Search for the cell housing the specified text and yield its [X, Y] center coordinate. 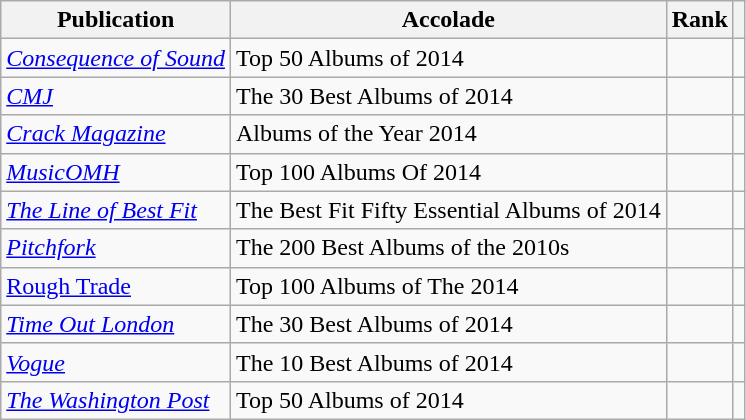
Vogue [116, 362]
Publication [116, 20]
The 10 Best Albums of 2014 [448, 362]
CMJ [116, 96]
Top 100 Albums of The 2014 [448, 286]
Accolade [448, 20]
The Washington Post [116, 400]
Albums of the Year 2014 [448, 134]
Consequence of Sound [116, 58]
MusicOMH [116, 172]
Crack Magazine [116, 134]
The Line of Best Fit [116, 210]
Top 100 Albums Of 2014 [448, 172]
Pitchfork [116, 248]
Rank [700, 20]
The Best Fit Fifty Essential Albums of 2014 [448, 210]
The 200 Best Albums of the 2010s [448, 248]
Rough Trade [116, 286]
Time Out London [116, 324]
